Scan for the cell matching the given text and deliver its [x, y] coordinate at center. 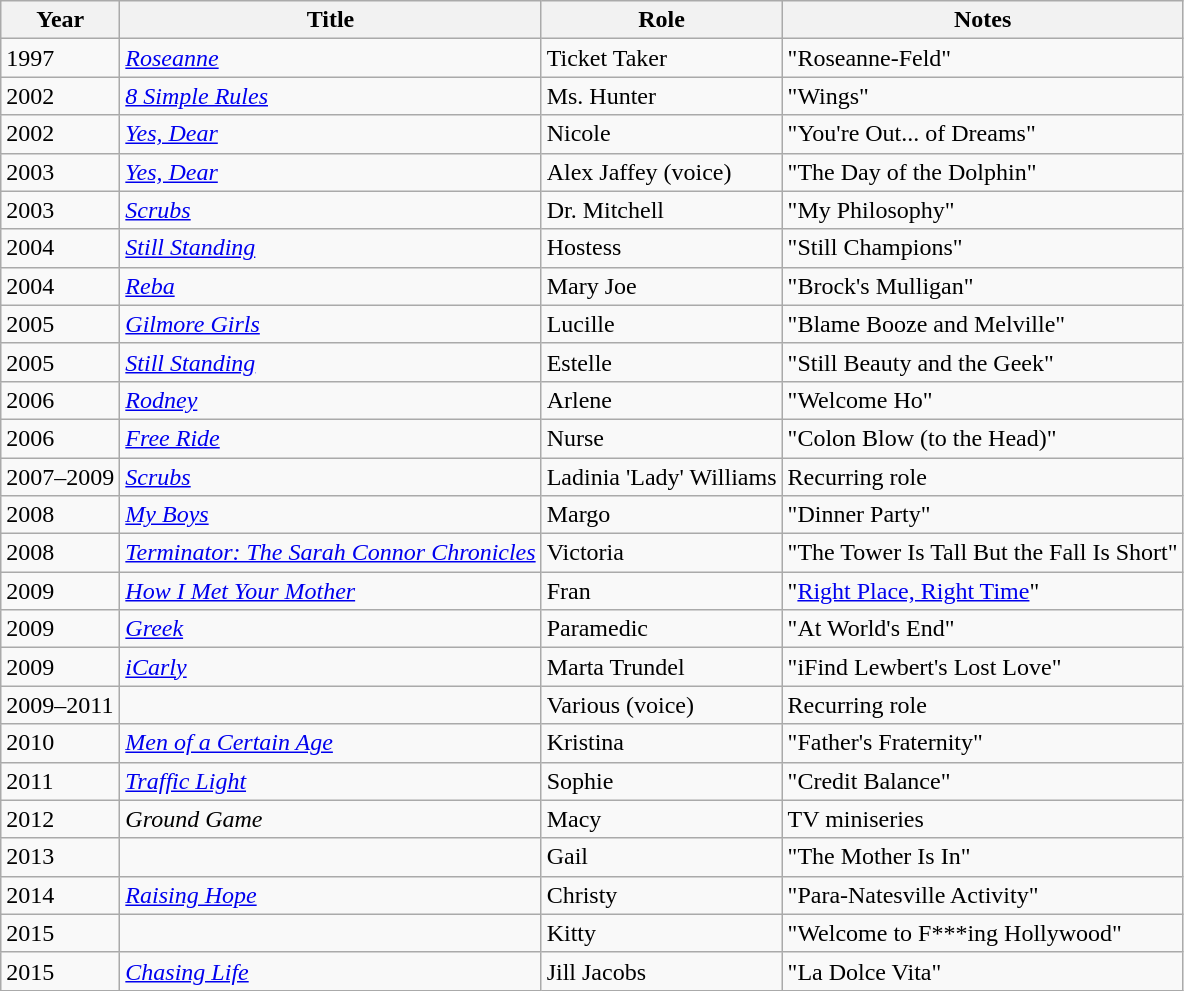
Sophie [662, 781]
"Welcome to F***ing Hollywood" [982, 933]
8 Simple Rules [330, 96]
"iFind Lewbert's Lost Love" [982, 667]
Chasing Life [330, 971]
Men of a Certain Age [330, 743]
Christy [662, 895]
2014 [60, 895]
Dr. Mitchell [662, 210]
Ground Game [330, 819]
2007–2009 [60, 477]
Traffic Light [330, 781]
Estelle [662, 362]
"Welcome Ho" [982, 400]
Rodney [330, 400]
1997 [60, 58]
Raising Hope [330, 895]
Alex Jaffey (voice) [662, 172]
2011 [60, 781]
Free Ride [330, 438]
Terminator: The Sarah Connor Chronicles [330, 553]
"Brock's Mulligan" [982, 286]
Hostess [662, 248]
Ticket Taker [662, 58]
Title [330, 20]
"My Philosophy" [982, 210]
iCarly [330, 667]
"Father's Fraternity" [982, 743]
Nicole [662, 134]
"Roseanne-Feld" [982, 58]
"The Day of the Dolphin" [982, 172]
Ms. Hunter [662, 96]
Paramedic [662, 629]
2013 [60, 857]
"Still Beauty and the Geek" [982, 362]
"Right Place, Right Time" [982, 591]
Lucille [662, 324]
TV miniseries [982, 819]
Gail [662, 857]
"La Dolce Vita" [982, 971]
"Wings" [982, 96]
Macy [662, 819]
Reba [330, 286]
Mary Joe [662, 286]
Ladinia 'Lady' Williams [662, 477]
How I Met Your Mother [330, 591]
2010 [60, 743]
"Blame Booze and Melville" [982, 324]
"Dinner Party" [982, 515]
"Para-Natesville Activity" [982, 895]
"Still Champions" [982, 248]
Year [60, 20]
Role [662, 20]
2012 [60, 819]
"Credit Balance" [982, 781]
"The Mother Is In" [982, 857]
Nurse [662, 438]
Kristina [662, 743]
"The Tower Is Tall But the Fall Is Short" [982, 553]
My Boys [330, 515]
Margo [662, 515]
"Colon Blow (to the Head)" [982, 438]
Arlene [662, 400]
Kitty [662, 933]
2009–2011 [60, 705]
"You're Out... of Dreams" [982, 134]
Fran [662, 591]
Various (voice) [662, 705]
Roseanne [330, 58]
Greek [330, 629]
Jill Jacobs [662, 971]
Gilmore Girls [330, 324]
Marta Trundel [662, 667]
Notes [982, 20]
Victoria [662, 553]
"At World's End" [982, 629]
